Detect which cell encompasses the target text, then output its (x, y) center coordinate. 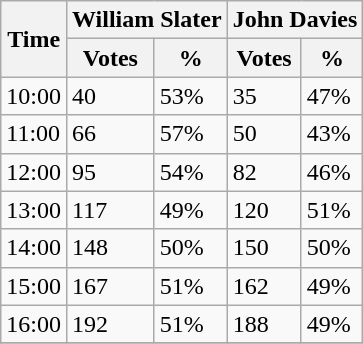
192 (110, 324)
William Slater (146, 20)
57% (190, 134)
15:00 (34, 286)
54% (190, 172)
53% (190, 96)
43% (332, 134)
47% (332, 96)
10:00 (34, 96)
148 (110, 248)
16:00 (34, 324)
35 (264, 96)
188 (264, 324)
40 (110, 96)
50 (264, 134)
66 (110, 134)
167 (110, 286)
162 (264, 286)
46% (332, 172)
11:00 (34, 134)
Time (34, 39)
82 (264, 172)
12:00 (34, 172)
95 (110, 172)
14:00 (34, 248)
13:00 (34, 210)
150 (264, 248)
120 (264, 210)
117 (110, 210)
John Davies (295, 20)
